Output the [x, y] coordinate of the center of the cell containing the given text.  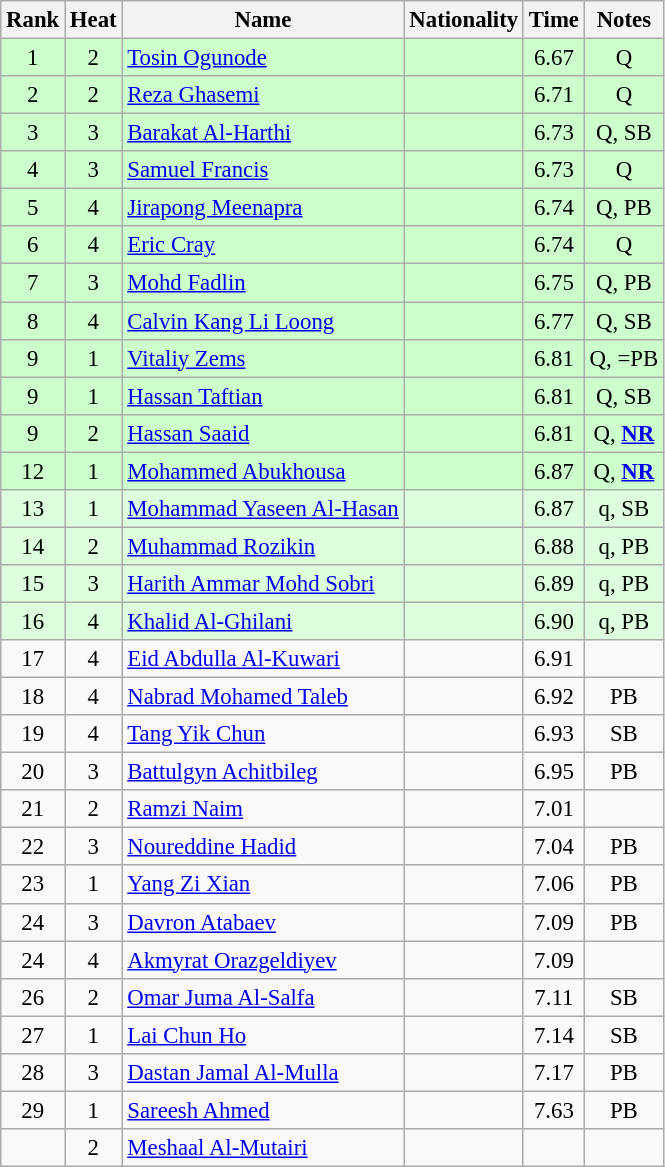
Khalid Al-Ghilani [263, 621]
Tang Yik Chun [263, 734]
Akmyrat Orazgeldiyev [263, 960]
Lai Chun Ho [263, 1035]
23 [33, 885]
Ramzi Naim [263, 809]
Battulgyn Achitbileg [263, 772]
Dastan Jamal Al-Mulla [263, 1073]
6.90 [554, 621]
28 [33, 1073]
7.11 [554, 997]
Time [554, 20]
7.01 [554, 809]
Noureddine Hadid [263, 847]
7.06 [554, 885]
6.77 [554, 321]
16 [33, 621]
Samuel Francis [263, 170]
7.63 [554, 1110]
Sareesh Ahmed [263, 1110]
Hassan Taftian [263, 396]
Muhammad Rozikin [263, 546]
Barakat Al-Harthi [263, 133]
Vitaliy Zems [263, 358]
18 [33, 697]
29 [33, 1110]
26 [33, 997]
22 [33, 847]
19 [33, 734]
6.89 [554, 584]
Meshaal Al-Mutairi [263, 1148]
q, SB [624, 509]
Mohammad Yaseen Al-Hasan [263, 509]
Mohammed Abukhousa [263, 471]
Notes [624, 20]
15 [33, 584]
7.17 [554, 1073]
7.04 [554, 847]
6.88 [554, 546]
20 [33, 772]
Davron Atabaev [263, 922]
6.93 [554, 734]
12 [33, 471]
6.71 [554, 95]
Reza Ghasemi [263, 95]
Nationality [464, 20]
Name [263, 20]
5 [33, 208]
27 [33, 1035]
Harith Ammar Mohd Sobri [263, 584]
6.95 [554, 772]
6.75 [554, 283]
Q, =PB [624, 358]
6.67 [554, 58]
7 [33, 283]
Jirapong Meenapra [263, 208]
13 [33, 509]
14 [33, 546]
Eid Abdulla Al-Kuwari [263, 659]
Hassan Saaid [263, 433]
17 [33, 659]
Heat [94, 20]
Nabrad Mohamed Taleb [263, 697]
6.91 [554, 659]
7.14 [554, 1035]
21 [33, 809]
Omar Juma Al-Salfa [263, 997]
Mohd Fadlin [263, 283]
Calvin Kang Li Loong [263, 321]
Yang Zi Xian [263, 885]
6 [33, 245]
6.92 [554, 697]
Eric Cray [263, 245]
8 [33, 321]
Tosin Ogunode [263, 58]
Rank [33, 20]
